From the cell containing the given text, extract its center point as (x, y) coordinate. 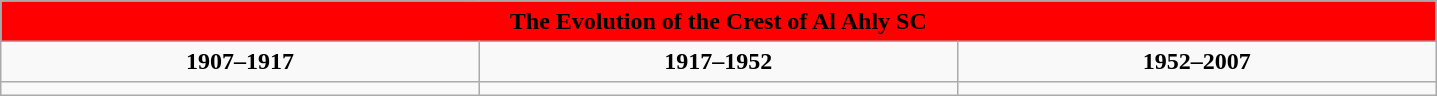
The Evolution of the Crest of Al Ahly SC (718, 21)
1907–1917 (240, 61)
1952–2007 (1196, 61)
1917–1952 (718, 61)
